Locate the cell with the specified text and output its (X, Y) center coordinate. 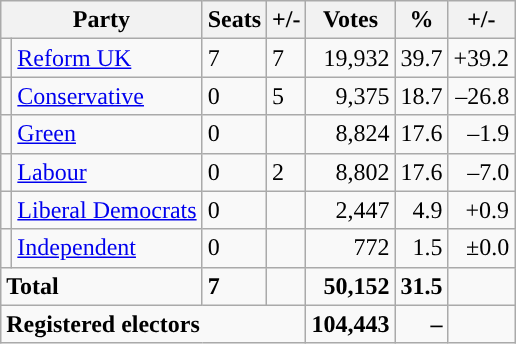
39.7 (422, 58)
+39.2 (482, 58)
2 (286, 172)
2,447 (350, 210)
–7.0 (482, 172)
Conservative (107, 96)
– (422, 324)
Green (107, 134)
8,824 (350, 134)
5 (286, 96)
104,443 (350, 324)
Total (102, 286)
Votes (350, 20)
+0.9 (482, 210)
1.5 (422, 248)
Reform UK (107, 58)
4.9 (422, 210)
Liberal Democrats (107, 210)
18.7 (422, 96)
772 (350, 248)
Independent (107, 248)
9,375 (350, 96)
% (422, 20)
Party (102, 20)
–26.8 (482, 96)
±0.0 (482, 248)
31.5 (422, 286)
50,152 (350, 286)
Labour (107, 172)
Registered electors (154, 324)
8,802 (350, 172)
19,932 (350, 58)
–1.9 (482, 134)
Seats (234, 20)
